Extract the (X, Y) coordinate from the center of the cell holding the provided text.  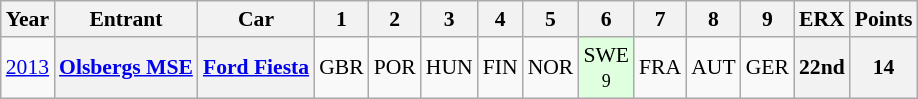
14 (884, 68)
6 (606, 19)
1 (342, 19)
Car (256, 19)
Ford Fiesta (256, 68)
AUT (713, 68)
HUN (450, 68)
22nd (822, 68)
GBR (342, 68)
ERX (822, 19)
GER (768, 68)
8 (713, 19)
5 (551, 19)
SWE9 (606, 68)
NOR (551, 68)
Entrant (126, 19)
FIN (500, 68)
4 (500, 19)
2013 (28, 68)
Points (884, 19)
Year (28, 19)
Olsbergs MSE (126, 68)
2 (395, 19)
7 (660, 19)
3 (450, 19)
FRA (660, 68)
9 (768, 19)
POR (395, 68)
